Scan for the cell matching the given text and deliver its [X, Y] coordinate at center. 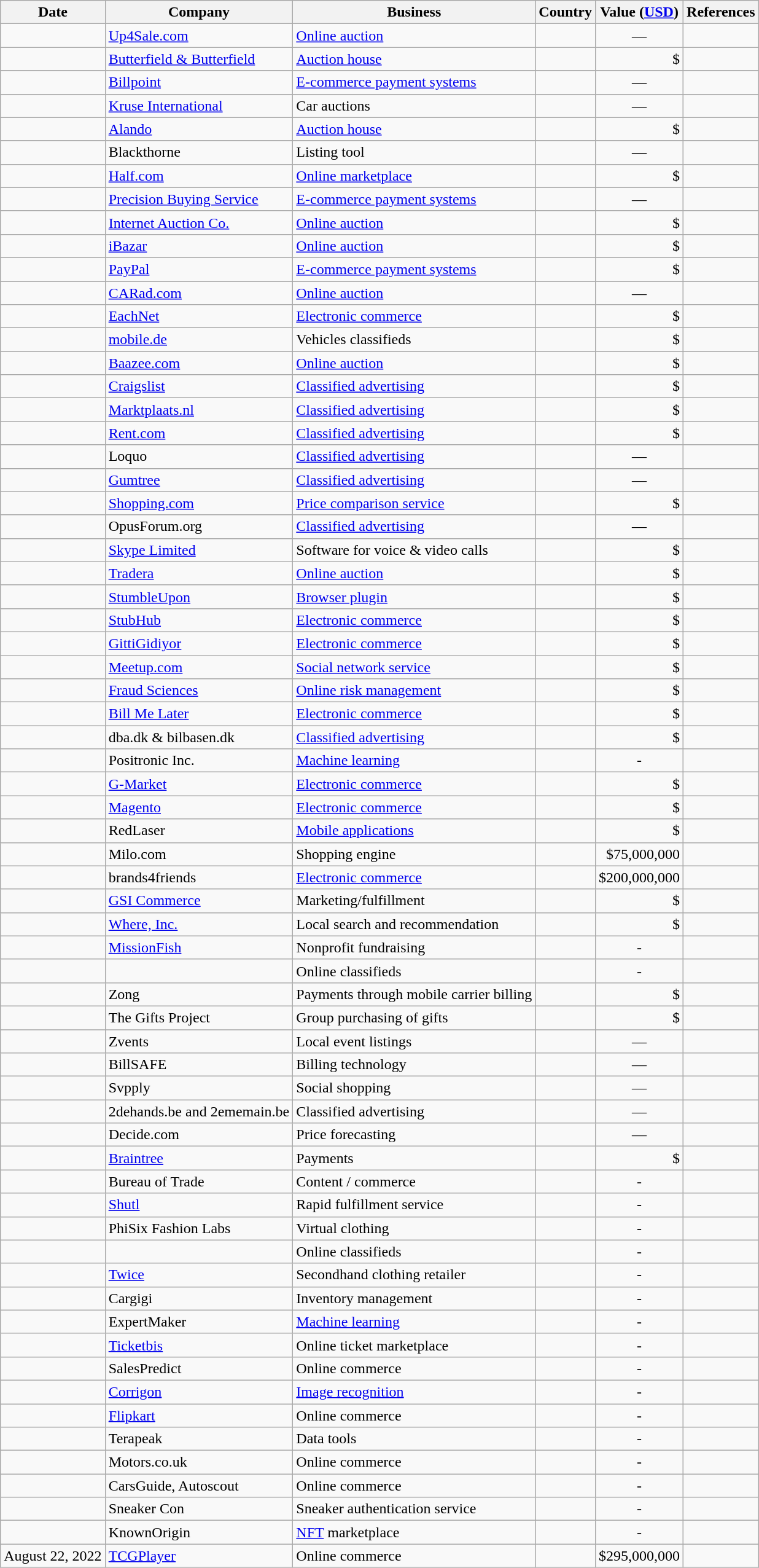
Where, Inc. [199, 924]
brands4friends [199, 877]
Sneaker Con [199, 1509]
Decide.com [199, 1135]
Vehicles classifieds [414, 340]
Positronic Inc. [199, 761]
iBazar [199, 246]
mobile.de [199, 340]
Billing technology [414, 1065]
GSI Commerce [199, 901]
Country [566, 12]
Half.com [199, 176]
Company [199, 12]
Virtual clothing [414, 1228]
CarsGuide, Autoscout [199, 1486]
Rent.com [199, 433]
BillSAFE [199, 1065]
KnownOrigin [199, 1532]
Baazee.com [199, 363]
Billpoint [199, 82]
Online risk management [414, 691]
Gumtree [199, 480]
Tradera [199, 573]
Browser plugin [414, 597]
Flipkart [199, 1415]
Shopping engine [414, 854]
Group purchasing of gifts [414, 1017]
Terapeak [199, 1439]
Blackthorne [199, 152]
Loquo [199, 457]
Sneaker authentication service [414, 1509]
Twice [199, 1275]
Precision Buying Service [199, 199]
$295,000,000 [640, 1556]
Local event listings [414, 1041]
Zvents [199, 1041]
$75,000,000 [640, 854]
The Gifts Project [199, 1017]
2dehands.be and 2ememain.be [199, 1111]
Content / commerce [414, 1182]
MissionFish [199, 947]
Magento [199, 807]
Bureau of Trade [199, 1182]
Price comparison service [414, 503]
August 22, 2022 [53, 1556]
Kruse International [199, 106]
StubHub [199, 620]
PhiSix Fashion Labs [199, 1228]
dba.dk & bilbasen.dk [199, 737]
Secondhand clothing retailer [414, 1275]
Mobile applications [414, 831]
Shutl [199, 1205]
Date [53, 12]
Meetup.com [199, 667]
Zong [199, 994]
Craigslist [199, 386]
ExpertMaker [199, 1322]
Rapid fulfillment service [414, 1205]
Social shopping [414, 1088]
Internet Auction Co. [199, 222]
Skype Limited [199, 550]
TCGPlayer [199, 1556]
Local search and recommendation [414, 924]
Image recognition [414, 1392]
Online marketplace [414, 176]
Motors.co.uk [199, 1462]
Business [414, 12]
Bill Me Later [199, 714]
Price forecasting [414, 1135]
Ticketbis [199, 1345]
Value (USD) [640, 12]
Cargigi [199, 1298]
EachNet [199, 316]
Alando [199, 129]
G-Market [199, 784]
Svpply [199, 1088]
Social network service [414, 667]
Corrigon [199, 1392]
Listing tool [414, 152]
SalesPredict [199, 1368]
Data tools [414, 1439]
Car auctions [414, 106]
PayPal [199, 269]
Milo.com [199, 854]
Software for voice & video calls [414, 550]
GittiGidiyor [199, 643]
Nonprofit fundraising [414, 947]
Online ticket marketplace [414, 1345]
RedLaser [199, 831]
Marketing/fulfillment [414, 901]
CARad.com [199, 293]
Butterfield & Butterfield [199, 59]
Inventory management [414, 1298]
Braintree [199, 1158]
Fraud Sciences [199, 691]
Marktplaats.nl [199, 410]
$200,000,000 [640, 877]
OpusForum.org [199, 527]
Shopping.com [199, 503]
Payments [414, 1158]
References [721, 12]
Payments through mobile carrier billing [414, 994]
StumbleUpon [199, 597]
NFT marketplace [414, 1532]
Up4Sale.com [199, 36]
